Capture the cell that displays the provided text and extract its (x, y) central coordinate. 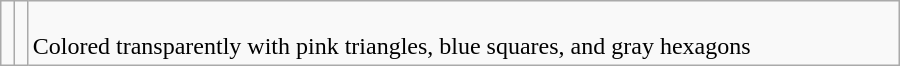
Colored transparently with pink triangles, blue squares, and gray hexagons (463, 34)
